Pinpoint the cell where the given text exists, returning its (x, y) midpoint coordinate. 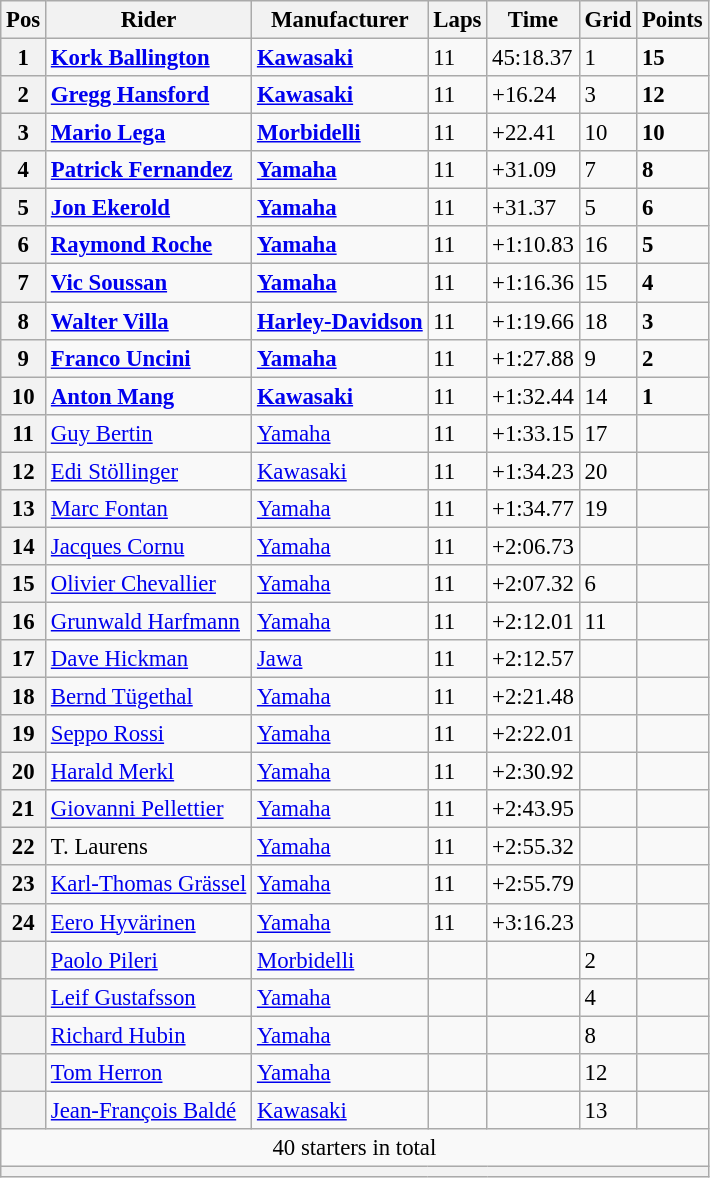
Paolo Pileri (149, 960)
40 starters in total (354, 1148)
+1:34.77 (533, 509)
Leif Gustafsson (149, 997)
Gregg Hansford (149, 95)
24 (24, 922)
+2:06.73 (533, 546)
+2:55.79 (533, 885)
+1:16.36 (533, 283)
Jean-François Baldé (149, 1110)
21 (24, 809)
T. Laurens (149, 847)
Anton Mang (149, 396)
Jacques Cornu (149, 546)
Raymond Roche (149, 245)
23 (24, 885)
Kork Ballington (149, 58)
Harley-Davidson (340, 321)
Pos (24, 20)
Harald Merkl (149, 772)
Walter Villa (149, 321)
Eero Hyvärinen (149, 922)
Vic Soussan (149, 283)
Points (672, 20)
Time (533, 20)
+2:43.95 (533, 809)
Manufacturer (340, 20)
+2:22.01 (533, 734)
+2:21.48 (533, 697)
+1:32.44 (533, 396)
+31.37 (533, 208)
+1:34.23 (533, 471)
+2:12.57 (533, 659)
+31.09 (533, 170)
22 (24, 847)
+1:27.88 (533, 358)
Laps (458, 20)
+1:10.83 (533, 245)
Marc Fontan (149, 509)
+3:16.23 (533, 922)
Patrick Fernandez (149, 170)
+1:33.15 (533, 433)
+2:07.32 (533, 584)
Jawa (340, 659)
Edi Stöllinger (149, 471)
+2:12.01 (533, 621)
Grid (608, 20)
+1:19.66 (533, 321)
Guy Bertin (149, 433)
Rider (149, 20)
Mario Lega (149, 133)
Franco Uncini (149, 358)
+16.24 (533, 95)
+2:30.92 (533, 772)
Dave Hickman (149, 659)
Karl-Thomas Grässel (149, 885)
Richard Hubin (149, 1035)
Bernd Tügethal (149, 697)
Giovanni Pellettier (149, 809)
+22.41 (533, 133)
Grunwald Harfmann (149, 621)
Tom Herron (149, 1073)
Seppo Rossi (149, 734)
Jon Ekerold (149, 208)
+2:55.32 (533, 847)
45:18.37 (533, 58)
Olivier Chevallier (149, 584)
